Pinpoint the cell where the given text exists, returning its (x, y) midpoint coordinate. 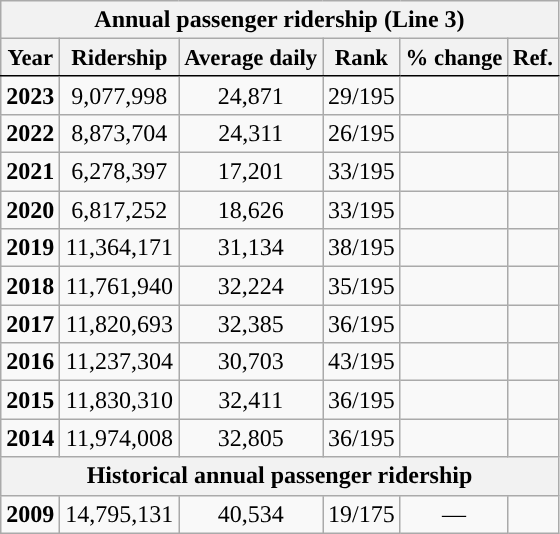
2019 (30, 248)
8,873,704 (120, 133)
Historical annual passenger ridership (280, 476)
11,830,310 (120, 400)
2018 (30, 286)
26/195 (362, 133)
Ref. (533, 58)
2015 (30, 400)
Average daily (251, 58)
18,626 (251, 210)
2023 (30, 95)
11,237,304 (120, 362)
38/195 (362, 248)
— (454, 514)
6,817,252 (120, 210)
9,077,998 (120, 95)
Annual passenger ridership (Line 3) (280, 20)
30,703 (251, 362)
32,385 (251, 324)
31,134 (251, 248)
24,311 (251, 133)
43/195 (362, 362)
2020 (30, 210)
2009 (30, 514)
29/195 (362, 95)
17,201 (251, 172)
32,224 (251, 286)
35/195 (362, 286)
2021 (30, 172)
Rank (362, 58)
11,974,008 (120, 438)
40,534 (251, 514)
11,364,171 (120, 248)
Ridership (120, 58)
14,795,131 (120, 514)
2017 (30, 324)
32,805 (251, 438)
32,411 (251, 400)
24,871 (251, 95)
% change (454, 58)
2016 (30, 362)
11,820,693 (120, 324)
11,761,940 (120, 286)
Year (30, 58)
2022 (30, 133)
19/175 (362, 514)
6,278,397 (120, 172)
2014 (30, 438)
